Output the [X, Y] coordinate of the center of the cell containing the given text.  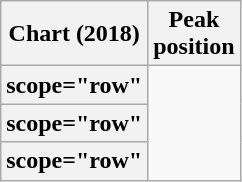
Peakposition [194, 34]
Chart (2018) [74, 34]
